Pinpoint the cell where the given text exists, returning its (X, Y) midpoint coordinate. 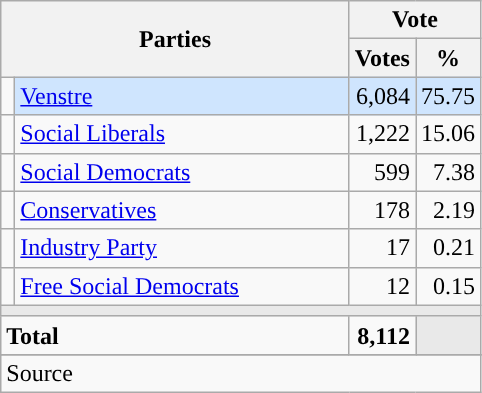
Total (176, 335)
Social Democrats (182, 172)
Parties (176, 39)
Industry Party (182, 248)
75.75 (448, 96)
6,084 (382, 96)
0.15 (448, 286)
Vote (414, 20)
7.38 (448, 172)
15.06 (448, 134)
Conservatives (182, 210)
Venstre (182, 96)
% (448, 58)
599 (382, 172)
8,112 (382, 335)
178 (382, 210)
1,222 (382, 134)
Source (241, 373)
Free Social Democrats (182, 286)
17 (382, 248)
Votes (382, 58)
Social Liberals (182, 134)
0.21 (448, 248)
12 (382, 286)
2.19 (448, 210)
